Detect which cell encompasses the target text, then output its [x, y] center coordinate. 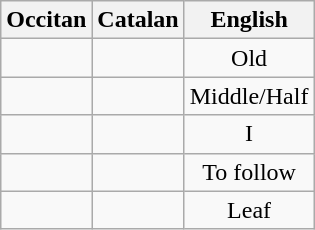
To follow [249, 172]
Old [249, 58]
Catalan [138, 20]
I [249, 134]
Occitan [46, 20]
Middle/Half [249, 96]
Leaf [249, 210]
English [249, 20]
